From the cell containing the given text, extract its center point as (x, y) coordinate. 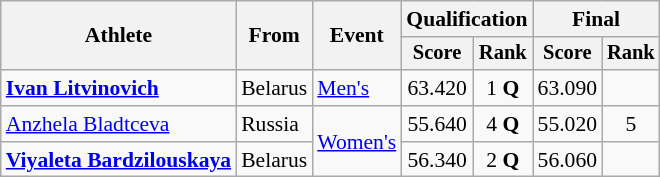
Women's (356, 142)
4 Q (503, 124)
Athlete (118, 36)
55.020 (568, 124)
Ivan Litvinovich (118, 88)
Men's (356, 88)
Anzhela Bladtceva (118, 124)
Belarus (274, 88)
63.420 (437, 88)
55.640 (437, 124)
From (274, 36)
63.090 (568, 88)
Final (596, 19)
Event (356, 36)
Qualification (466, 19)
Russia (274, 124)
1 Q (503, 88)
5 (631, 124)
